Detect which cell encompasses the target text, then output its [X, Y] center coordinate. 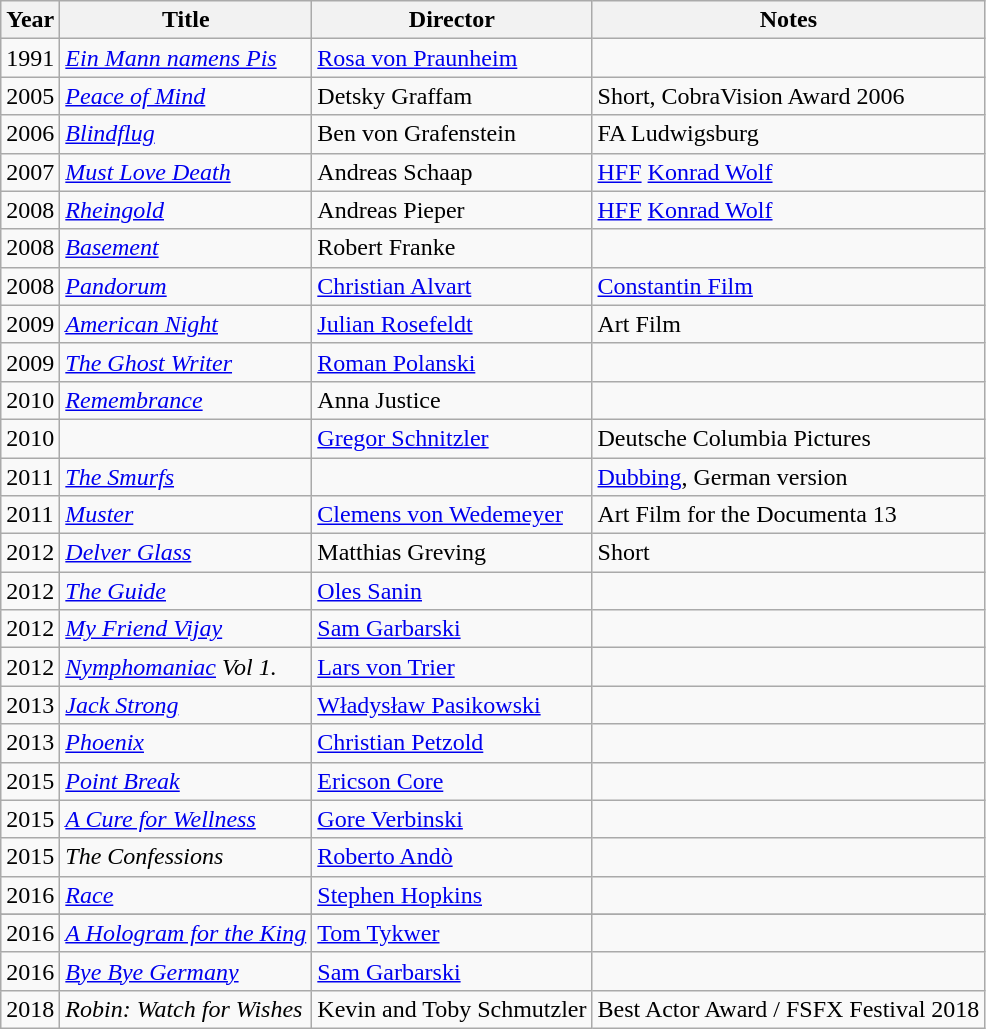
Robin: Watch for Wishes [186, 1009]
Andreas Pieper [452, 210]
Dubbing, German version [788, 477]
2006 [30, 134]
Kevin and Toby Schmutzler [452, 1009]
Julian Rosefeldt [452, 324]
Peace of Mind [186, 96]
The Guide [186, 591]
Andreas Schaap [452, 172]
FA Ludwigsburg [788, 134]
Deutsche Columbia Pictures [788, 438]
Remembrance [186, 400]
Władysław Pasikowski [452, 705]
Matthias Greving [452, 553]
Ericson Core [452, 781]
Year [30, 20]
American Night [186, 324]
Jack Strong [186, 705]
Roberto Andò [452, 857]
2007 [30, 172]
Rosa von Praunheim [452, 58]
Notes [788, 20]
Basement [186, 248]
2018 [30, 1009]
Director [452, 20]
Bye Bye Germany [186, 971]
Ben von Grafenstein [452, 134]
Delver Glass [186, 553]
Gregor Schnitzler [452, 438]
Anna Justice [452, 400]
Lars von Trier [452, 667]
Nymphomaniac Vol 1. [186, 667]
Art Film [788, 324]
2005 [30, 96]
1991 [30, 58]
Oles Sanin [452, 591]
Clemens von Wedemeyer [452, 515]
Constantin Film [788, 286]
A Hologram for the King [186, 933]
The Smurfs [186, 477]
Ein Mann namens Pis [186, 58]
Pandorum [186, 286]
The Ghost Writer [186, 362]
My Friend Vijay [186, 629]
Stephen Hopkins [452, 895]
Short [788, 553]
Roman Polanski [452, 362]
Race [186, 895]
Christian Alvart [452, 286]
A Cure for Wellness [186, 819]
Best Actor Award / FSFX Festival 2018 [788, 1009]
Short, CobraVision Award 2006 [788, 96]
Rheingold [186, 210]
Blindflug [186, 134]
Tom Tykwer [452, 933]
Point Break [186, 781]
Phoenix [186, 743]
Christian Petzold [452, 743]
Art Film for the Documenta 13 [788, 515]
Must Love Death [186, 172]
The Confessions [186, 857]
Detsky Graffam [452, 96]
Robert Franke [452, 248]
Gore Verbinski [452, 819]
Title [186, 20]
Muster [186, 515]
